Identify which cell holds the provided text, then report its (X, Y) central coordinate. 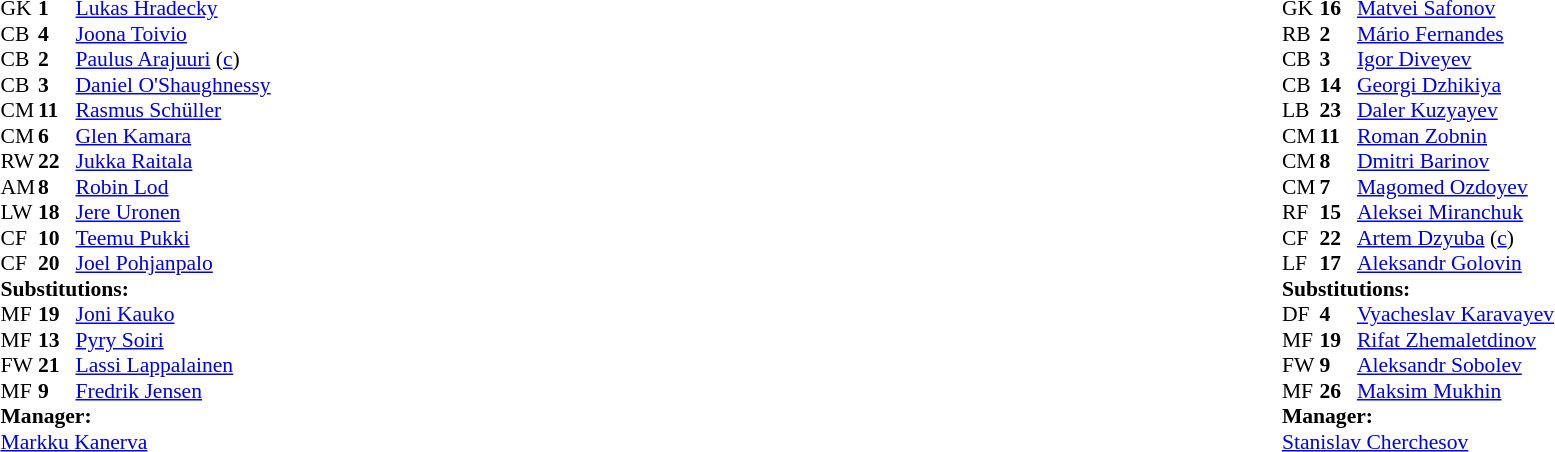
15 (1338, 213)
Maksim Mukhin (1456, 391)
6 (57, 136)
Fredrik Jensen (174, 391)
Rifat Zhemaletdinov (1456, 340)
Joona Toivio (174, 34)
Robin Lod (174, 187)
LF (1301, 263)
Roman Zobnin (1456, 136)
Jukka Raitala (174, 161)
Teemu Pukki (174, 238)
Rasmus Schüller (174, 111)
Georgi Dzhikiya (1456, 85)
Magomed Ozdoyev (1456, 187)
Paulus Arajuuri (c) (174, 59)
Daniel O'Shaughnessy (174, 85)
Lassi Lappalainen (174, 365)
Aleksei Miranchuk (1456, 213)
DF (1301, 315)
Glen Kamara (174, 136)
14 (1338, 85)
LW (19, 213)
10 (57, 238)
Aleksandr Sobolev (1456, 365)
18 (57, 213)
Pyry Soiri (174, 340)
RW (19, 161)
20 (57, 263)
Artem Dzyuba (c) (1456, 238)
Joel Pohjanpalo (174, 263)
LB (1301, 111)
RB (1301, 34)
Vyacheslav Karavayev (1456, 315)
Daler Kuzyayev (1456, 111)
Dmitri Barinov (1456, 161)
RF (1301, 213)
Igor Diveyev (1456, 59)
23 (1338, 111)
26 (1338, 391)
Jere Uronen (174, 213)
13 (57, 340)
Mário Fernandes (1456, 34)
AM (19, 187)
7 (1338, 187)
Aleksandr Golovin (1456, 263)
Joni Kauko (174, 315)
21 (57, 365)
17 (1338, 263)
